Pinpoint the cell where the given text exists, returning its (x, y) midpoint coordinate. 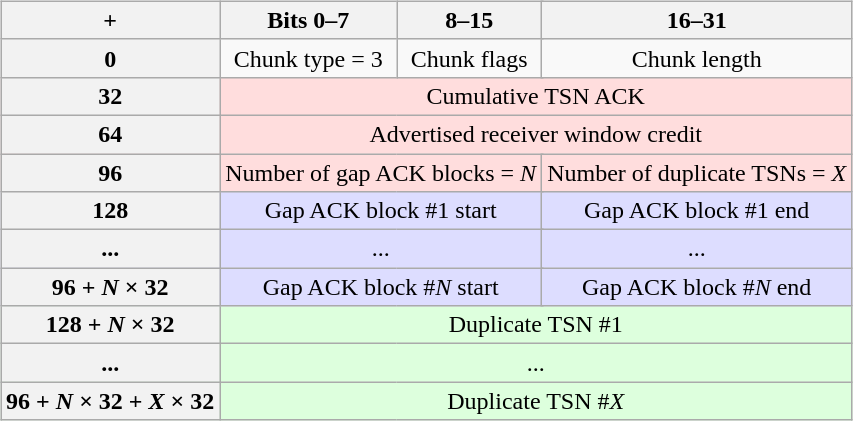
Chunk length (697, 58)
Gap ACK block #N end (697, 287)
Duplicate TSN #X (536, 401)
Chunk type = 3 (308, 58)
96 + N × 32 (110, 287)
Cumulative TSN ACK (536, 96)
0 (110, 58)
Gap ACK block #1 end (697, 211)
Gap ACK block #N start (381, 287)
96 + N × 32 + X × 32 (110, 401)
16–31 (697, 20)
Number of gap ACK blocks = N (381, 173)
Duplicate TSN #1 (536, 325)
Advertised receiver window credit (536, 134)
+ (110, 20)
Bits 0–7 (308, 20)
8–15 (470, 20)
Chunk flags (470, 58)
Gap ACK block #1 start (381, 211)
Number of duplicate TSNs = X (697, 173)
96 (110, 173)
128 (110, 211)
64 (110, 134)
32 (110, 96)
128 + N × 32 (110, 325)
